Find where the given text appears and provide that cell's center as [x, y] coordinate. 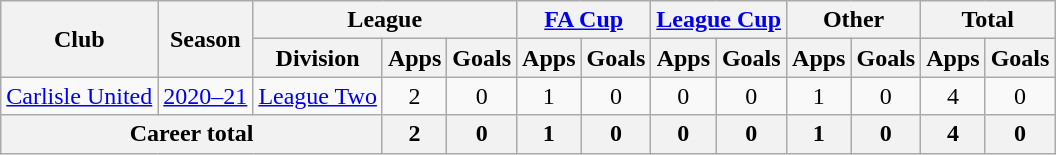
Division [318, 58]
Carlisle United [80, 96]
League Two [318, 96]
FA Cup [584, 20]
2020–21 [206, 96]
Season [206, 39]
League Cup [719, 20]
Career total [192, 134]
Club [80, 39]
Other [854, 20]
Total [988, 20]
League [385, 20]
